Determine the (X, Y) coordinate at the center of the cell enclosing the given text.  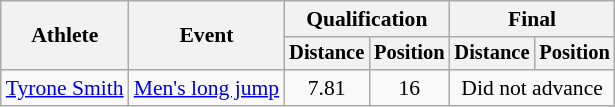
Final (532, 19)
16 (409, 88)
Did not advance (532, 88)
Event (207, 36)
Men's long jump (207, 88)
7.81 (326, 88)
Tyrone Smith (65, 88)
Athlete (65, 36)
Qualification (366, 19)
